Determine the [x, y] coordinate at the center of the cell enclosing the given text.  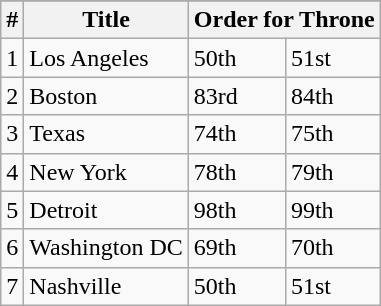
5 [12, 210]
70th [332, 248]
75th [332, 134]
3 [12, 134]
Los Angeles [106, 58]
Washington DC [106, 248]
1 [12, 58]
78th [236, 172]
Order for Throne [284, 20]
79th [332, 172]
98th [236, 210]
Texas [106, 134]
Detroit [106, 210]
New York [106, 172]
83rd [236, 96]
6 [12, 248]
99th [332, 210]
Title [106, 20]
Nashville [106, 286]
74th [236, 134]
69th [236, 248]
7 [12, 286]
4 [12, 172]
2 [12, 96]
84th [332, 96]
Boston [106, 96]
# [12, 20]
